Capture the cell that displays the provided text and extract its (x, y) central coordinate. 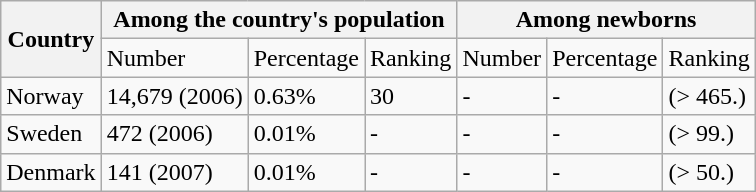
(> 50.) (709, 172)
Among the country's population (279, 20)
Sweden (51, 134)
(> 99.) (709, 134)
141 (2007) (174, 172)
472 (2006) (174, 134)
(> 465.) (709, 96)
30 (410, 96)
14,679 (2006) (174, 96)
Norway (51, 96)
Among newborns (606, 20)
0.63% (306, 96)
Country (51, 39)
Denmark (51, 172)
